Identify which cell holds the provided text, then report its [x, y] central coordinate. 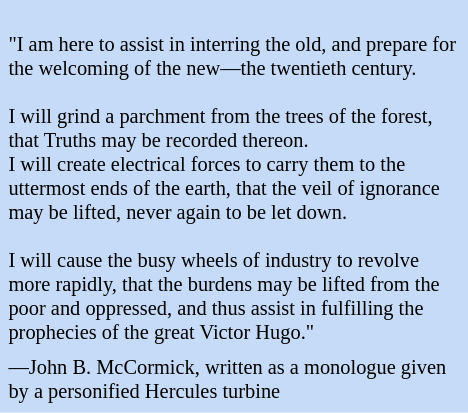
—John B. McCormick, written as a monologue given by a personified Hercules turbine [234, 380]
